Capture the cell that displays the provided text and extract its [x, y] central coordinate. 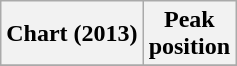
Chart (2013) [72, 34]
Peakposition [189, 34]
